Provide the [x, y] coordinate of the cell's center where the given text is located.  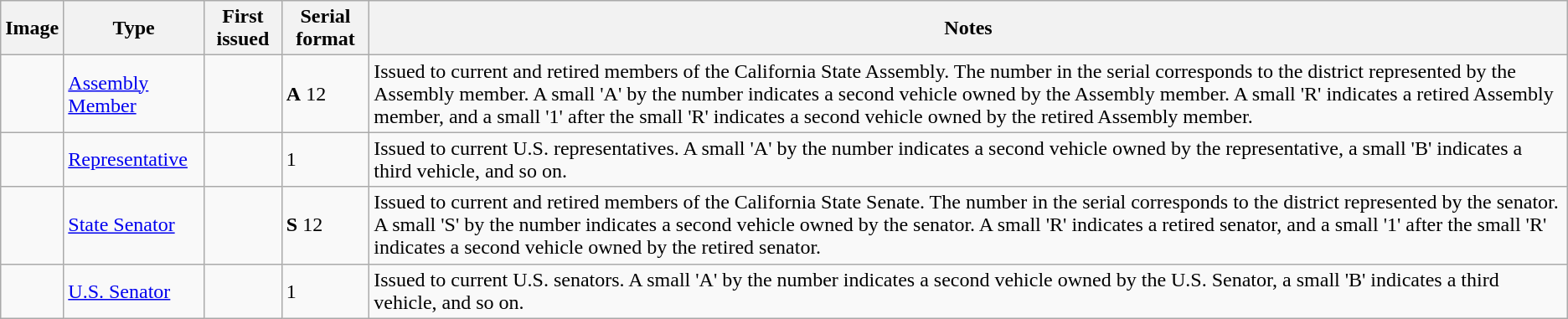
U.S. Senator [134, 291]
Image [32, 28]
S 12 [325, 225]
Type [134, 28]
Assembly Member [134, 94]
Notes [968, 28]
Representative [134, 159]
First issued [243, 28]
A 12 [325, 94]
Serial format [325, 28]
State Senator [134, 225]
